Capture the cell that displays the provided text and extract its [X, Y] central coordinate. 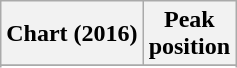
Peak position [189, 34]
Chart (2016) [72, 34]
